Scan for the cell matching the given text and deliver its (X, Y) coordinate at center. 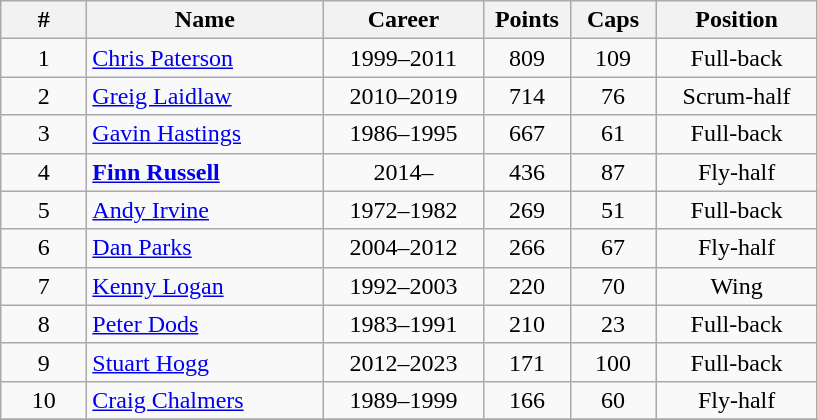
Caps (613, 20)
Andy Irvine (205, 210)
Position (736, 20)
1992–2003 (404, 286)
Greig Laidlaw (205, 96)
2012–2023 (404, 362)
1999–2011 (404, 58)
1972–1982 (404, 210)
809 (527, 58)
Craig Chalmers (205, 400)
1 (44, 58)
23 (613, 324)
Points (527, 20)
171 (527, 362)
2 (44, 96)
109 (613, 58)
Gavin Hastings (205, 134)
3 (44, 134)
Kenny Logan (205, 286)
4 (44, 172)
1983–1991 (404, 324)
166 (527, 400)
8 (44, 324)
714 (527, 96)
2014– (404, 172)
436 (527, 172)
220 (527, 286)
9 (44, 362)
100 (613, 362)
61 (613, 134)
210 (527, 324)
Stuart Hogg (205, 362)
667 (527, 134)
269 (527, 210)
10 (44, 400)
76 (613, 96)
Finn Russell (205, 172)
60 (613, 400)
Wing (736, 286)
2004–2012 (404, 248)
Career (404, 20)
1986–1995 (404, 134)
5 (44, 210)
2010–2019 (404, 96)
51 (613, 210)
67 (613, 248)
87 (613, 172)
6 (44, 248)
# (44, 20)
Peter Dods (205, 324)
70 (613, 286)
Dan Parks (205, 248)
7 (44, 286)
1989–1999 (404, 400)
Chris Paterson (205, 58)
Scrum-half (736, 96)
Name (205, 20)
266 (527, 248)
